Provide the (x, y) coordinate of the cell's center where the given text is located.  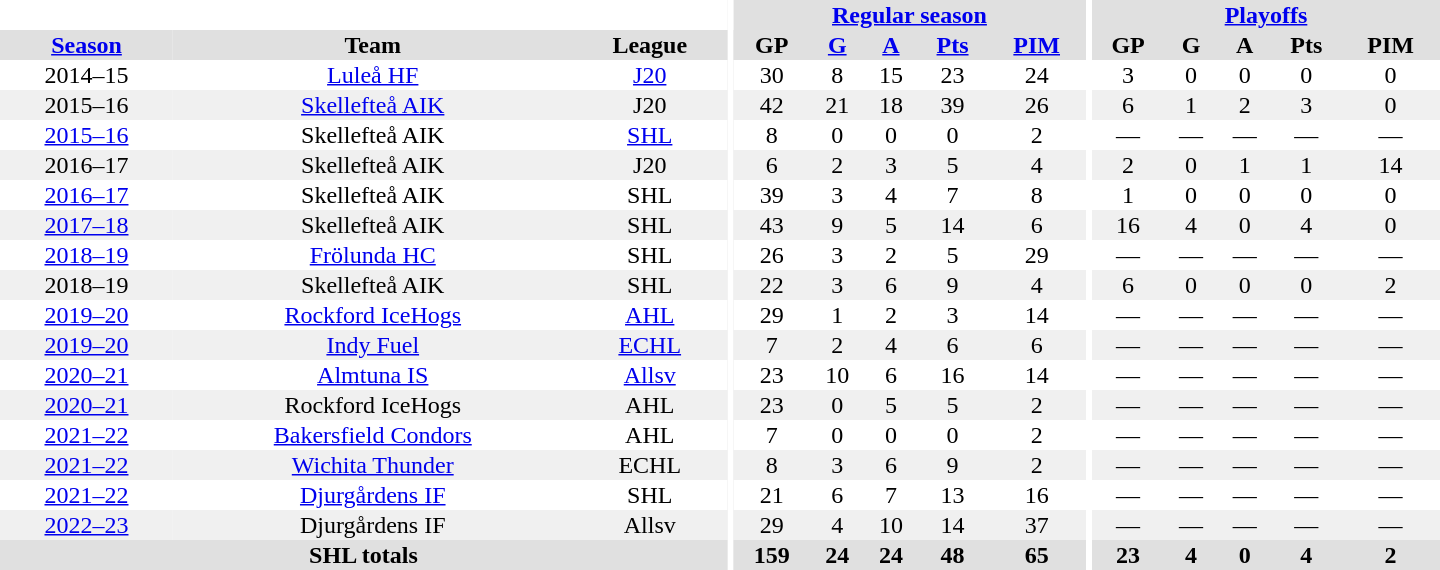
Regular season (910, 15)
159 (772, 555)
Season (86, 45)
Bakersfield Condors (373, 435)
18 (891, 105)
15 (891, 75)
48 (953, 555)
SHL totals (364, 555)
League (650, 45)
Team (373, 45)
13 (953, 495)
2017–18 (86, 225)
Indy Fuel (373, 345)
Playoffs (1266, 15)
Almtuna IS (373, 375)
Luleå HF (373, 75)
2014–15 (86, 75)
Frölunda HC (373, 255)
Wichita Thunder (373, 465)
37 (1036, 525)
2022–23 (86, 525)
42 (772, 105)
30 (772, 75)
43 (772, 225)
65 (1036, 555)
22 (772, 285)
